Locate the cell with the specified text and output its [X, Y] center coordinate. 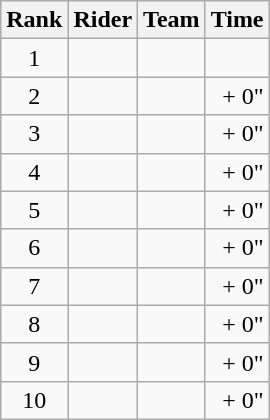
Rank [34, 20]
Team [172, 20]
5 [34, 210]
Time [237, 20]
8 [34, 324]
4 [34, 172]
3 [34, 134]
7 [34, 286]
9 [34, 362]
10 [34, 400]
6 [34, 248]
2 [34, 96]
Rider [103, 20]
1 [34, 58]
